Locate the cell with the specified text and output its (X, Y) center coordinate. 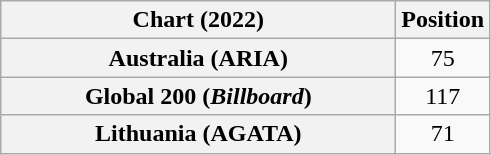
Lithuania (AGATA) (198, 134)
75 (443, 58)
117 (443, 96)
Position (443, 20)
Australia (ARIA) (198, 58)
Chart (2022) (198, 20)
Global 200 (Billboard) (198, 96)
71 (443, 134)
